Identify which cell holds the provided text, then report its (X, Y) central coordinate. 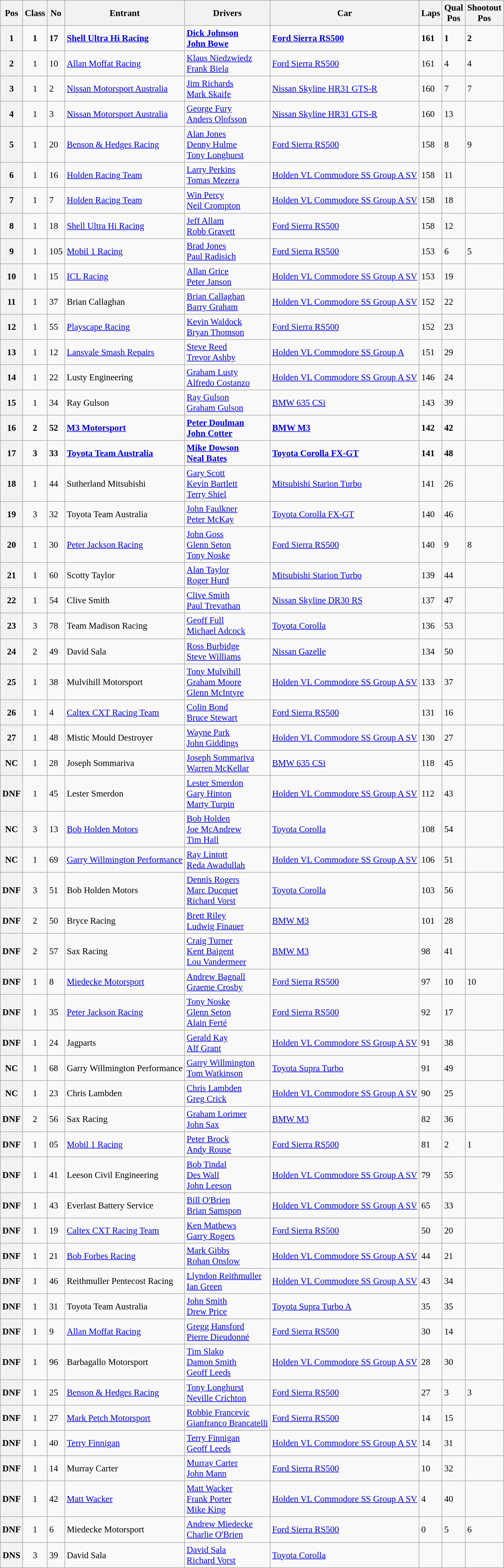
Jeff Allam Robb Gravett (228, 226)
Playscape Racing (124, 327)
108 (431, 829)
Brian Callaghan (124, 301)
Nissan Skyline DR30 RS (345, 601)
Brett Riley Ludwig Finauer (228, 921)
92 (431, 1012)
65 (431, 1205)
Steve Reed Trevor Ashby (228, 352)
Ross Burbidge Steve Williams (228, 651)
53 (454, 626)
QualPos (454, 13)
Gerald Kay Alf Grant (228, 1043)
131 (431, 712)
82 (431, 1119)
Tony Mulvihill Graham Moore Glenn McIntyre (228, 682)
Entrant (124, 13)
Ken Mathews Garry Rogers (228, 1231)
Peter Brock Andy Rouse (228, 1144)
Klaus Niedzwiedz Frank Biela (228, 63)
Alan Jones Denny Hulme Tony Longhurst (228, 145)
112 (431, 793)
Joseph Sommariva Warren McKellar (228, 763)
Bob Forbes Racing (124, 1256)
Dick Johnson John Bowe (228, 38)
142 (431, 428)
Mulvihill Motorsport (124, 682)
Jim Richards Mark Skaife (228, 89)
Garry Willmington Tom Watkinson (228, 1068)
Car (345, 13)
Bob Holden Joe McAndrew Tim Hall (228, 829)
98 (431, 951)
Win Percy Neil Crompton (228, 200)
81 (431, 1144)
Lansvale Smash Repairs (124, 352)
137 (431, 601)
Bryce Racing (124, 921)
Class (35, 13)
Team Madison Racing (124, 626)
Tony Longhurst Neville Crichton (228, 1393)
Matt Wacker Frank Porter Mike King (228, 1499)
M3 Motorsport (124, 428)
Terry Finnigan Geoff Leeds (228, 1444)
136 (431, 626)
Andrew Bagnall Graeme Crosby (228, 982)
05 (56, 1144)
Clive Smith Paul Trevathan (228, 601)
Reithmuller Pentecost Racing (124, 1281)
Laps (431, 13)
118 (431, 763)
79 (431, 1175)
151 (431, 352)
52 (56, 428)
Pos (12, 13)
36 (454, 1119)
Graham Lusty Alfredo Costanzo (228, 377)
Chris Lambden Greg Crick (228, 1094)
Barbagallo Motorsport (124, 1362)
Robbie Francevic Gianfranco Brancatelli (228, 1418)
ICL Racing (124, 276)
Gregg Hansford Pierre Dieudonné (228, 1332)
29 (454, 352)
Colin Bond Bruce Stewart (228, 712)
Tony Noske Glenn Seton Alain Ferté (228, 1012)
Holden VL Commodore SS Group A (345, 352)
105 (56, 251)
Drivers (228, 13)
96 (56, 1362)
130 (431, 738)
Kevin Waldock Bryan Thomson (228, 327)
DNS (12, 1555)
Toyota Supra Turbo (345, 1068)
97 (431, 982)
Clive Smith (124, 601)
Tim Slako Damon Smith Geoff Leeds (228, 1362)
Murray Carter (124, 1469)
47 (454, 601)
Wayne Park John Giddings (228, 738)
134 (431, 651)
Mistic Mould Destroyer (124, 738)
Peter Doulman John Cotter (228, 428)
Scotty Taylor (124, 575)
Gary Scott Kevin Bartlett Terry Shiel (228, 484)
Allan Grice Peter Janson (228, 276)
Mark Petch Motorsport (124, 1418)
Nissan Gazelle (345, 651)
Ray Gulson Graham Gulson (228, 403)
Larry Perkins Tomas Mezera (228, 175)
Murray Carter John Mann (228, 1469)
Leeson Civil Engineering (124, 1175)
139 (431, 575)
Mike Dowson Neal Bates (228, 453)
Jagparts (124, 1043)
Lusty Engineering (124, 377)
Lester Smerdon Gary Hinton Marty Turpin (228, 793)
Lester Smerdon (124, 793)
Ray Lintott Reda Awadullah (228, 860)
106 (431, 860)
69 (56, 860)
78 (56, 626)
Bill O'Brien Brian Samspon (228, 1205)
Chris Lambden (124, 1094)
Mark Gibbs Rohan Onslow (228, 1256)
ShootoutPos (484, 13)
133 (431, 682)
Everlast Battery Service (124, 1205)
68 (56, 1068)
Llyndon Reithmuller Ian Green (228, 1281)
John Goss Glenn Seton Tony Noske (228, 545)
Alan Taylor Roger Hurd (228, 575)
Dennis Rogers Marc Ducquet Richard Vorst (228, 890)
103 (431, 890)
Sutherland Mitsubishi (124, 484)
Matt Wacker (124, 1499)
146 (431, 377)
0 (431, 1530)
Ray Gulson (124, 403)
90 (431, 1094)
David Sala Richard Vorst (228, 1555)
Terry Finnigan (124, 1444)
143 (431, 403)
Craig Turner Kent Baigent Lou Vandermeer (228, 951)
Brad Jones Paul Radisich (228, 251)
Brian Callaghan Barry Graham (228, 301)
George Fury Anders Olofsson (228, 114)
Andrew Miedecke Charlie O'Brien (228, 1530)
Joseph Sommariva (124, 763)
57 (56, 951)
John Faulkner Peter McKay (228, 514)
No (56, 13)
Toyota Supra Turbo A (345, 1307)
101 (431, 921)
John Smith Drew Price (228, 1307)
Graham Lorimer John Sax (228, 1119)
Geoff Full Michael Adcock (228, 626)
60 (56, 575)
Bob Tindal Des Wall John Leeson (228, 1175)
